Return [x, y] of the center of cell containing provided text 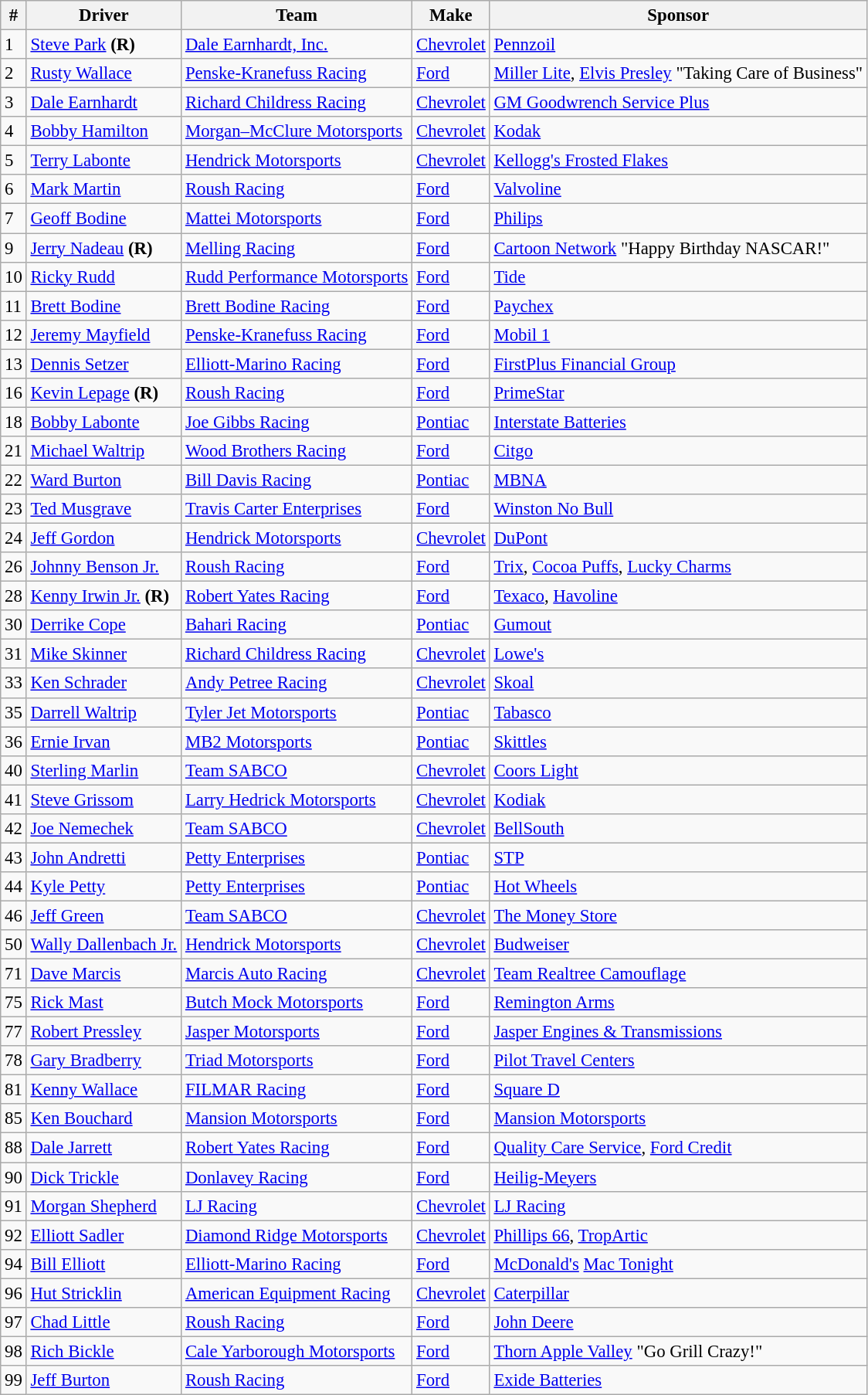
Geoff Bodine [103, 219]
Dale Earnhardt [103, 103]
90 [14, 1177]
Bobby Hamilton [103, 131]
Rich Bickle [103, 1351]
Bahari Racing [297, 625]
FILMAR Racing [297, 1090]
Driver [103, 15]
Sterling Marlin [103, 770]
McDonald's Mac Tonight [678, 1264]
John Andretti [103, 857]
Donlavey Racing [297, 1177]
9 [14, 248]
FirstPlus Financial Group [678, 364]
Larry Hedrick Motorsports [297, 799]
22 [14, 480]
71 [14, 974]
Rusty Wallace [103, 73]
Skittles [678, 742]
STP [678, 857]
Rudd Performance Motorsports [297, 277]
Andy Petree Racing [297, 684]
Johnny Benson Jr. [103, 567]
Ernie Irvan [103, 742]
Thorn Apple Valley "Go Grill Crazy!" [678, 1351]
Bill Elliott [103, 1264]
Kenny Irwin Jr. (R) [103, 596]
Budweiser [678, 945]
5 [14, 161]
Caterpillar [678, 1293]
Brett Bodine Racing [297, 306]
13 [14, 364]
43 [14, 857]
Jeremy Mayfield [103, 334]
Cartoon Network "Happy Birthday NASCAR!" [678, 248]
40 [14, 770]
Dick Trickle [103, 1177]
Coors Light [678, 770]
Jeff Gordon [103, 538]
Joe Gibbs Racing [297, 422]
DuPont [678, 538]
77 [14, 1032]
Heilig-Meyers [678, 1177]
31 [14, 654]
41 [14, 799]
Interstate Batteries [678, 422]
Dale Earnhardt, Inc. [297, 45]
Miller Lite, Elvis Presley "Taking Care of Business" [678, 73]
85 [14, 1119]
Hot Wheels [678, 887]
Jasper Engines & Transmissions [678, 1032]
PrimeStar [678, 393]
Derrike Cope [103, 625]
Kodiak [678, 799]
Marcis Auto Racing [297, 974]
Terry Labonte [103, 161]
10 [14, 277]
Butch Mock Motorsports [297, 1003]
The Money Store [678, 915]
Chad Little [103, 1322]
23 [14, 509]
Morgan Shepherd [103, 1206]
81 [14, 1090]
Wood Brothers Racing [297, 451]
Texaco, Havoline [678, 596]
American Equipment Racing [297, 1293]
Jerry Nadeau (R) [103, 248]
# [14, 15]
24 [14, 538]
MBNA [678, 480]
Lowe's [678, 654]
Sponsor [678, 15]
Pennzoil [678, 45]
Darrell Waltrip [103, 712]
Steve Park (R) [103, 45]
Trix, Cocoa Puffs, Lucky Charms [678, 567]
36 [14, 742]
Kenny Wallace [103, 1090]
Ted Musgrave [103, 509]
78 [14, 1061]
21 [14, 451]
Morgan–McClure Motorsports [297, 131]
MB2 Motorsports [297, 742]
Bill Davis Racing [297, 480]
GM Goodwrench Service Plus [678, 103]
Team Realtree Camouflage [678, 974]
BellSouth [678, 829]
Dennis Setzer [103, 364]
Team [297, 15]
Mattei Motorsports [297, 219]
92 [14, 1235]
Steve Grissom [103, 799]
Kellogg's Frosted Flakes [678, 161]
Ken Schrader [103, 684]
Jeff Green [103, 915]
Kodak [678, 131]
46 [14, 915]
12 [14, 334]
Travis Carter Enterprises [297, 509]
Gary Bradberry [103, 1061]
Exide Batteries [678, 1380]
11 [14, 306]
Citgo [678, 451]
4 [14, 131]
94 [14, 1264]
Gumout [678, 625]
Phillips 66, TropArtic [678, 1235]
Hut Stricklin [103, 1293]
Kevin Lepage (R) [103, 393]
Tide [678, 277]
Quality Care Service, Ford Credit [678, 1148]
33 [14, 684]
96 [14, 1293]
Robert Pressley [103, 1032]
Jeff Burton [103, 1380]
2 [14, 73]
7 [14, 219]
Elliott Sadler [103, 1235]
Triad Motorsports [297, 1061]
Brett Bodine [103, 306]
98 [14, 1351]
Rick Mast [103, 1003]
44 [14, 887]
1 [14, 45]
Square D [678, 1090]
Ken Bouchard [103, 1119]
50 [14, 945]
Tyler Jet Motorsports [297, 712]
75 [14, 1003]
Michael Waltrip [103, 451]
Philips [678, 219]
97 [14, 1322]
28 [14, 596]
Mobil 1 [678, 334]
Wally Dallenbach Jr. [103, 945]
16 [14, 393]
Tabasco [678, 712]
26 [14, 567]
35 [14, 712]
Dale Jarrett [103, 1148]
3 [14, 103]
Paychex [678, 306]
Ward Burton [103, 480]
Bobby Labonte [103, 422]
Joe Nemechek [103, 829]
Jasper Motorsports [297, 1032]
Diamond Ridge Motorsports [297, 1235]
6 [14, 189]
Mark Martin [103, 189]
Dave Marcis [103, 974]
42 [14, 829]
Cale Yarborough Motorsports [297, 1351]
Remington Arms [678, 1003]
88 [14, 1148]
30 [14, 625]
Melling Racing [297, 248]
Winston No Bull [678, 509]
Make [451, 15]
Pilot Travel Centers [678, 1061]
91 [14, 1206]
Valvoline [678, 189]
Ricky Rudd [103, 277]
99 [14, 1380]
Mike Skinner [103, 654]
18 [14, 422]
Skoal [678, 684]
John Deere [678, 1322]
Kyle Petty [103, 887]
